Provide the (x, y) coordinate of the cell's center where the given text is located.  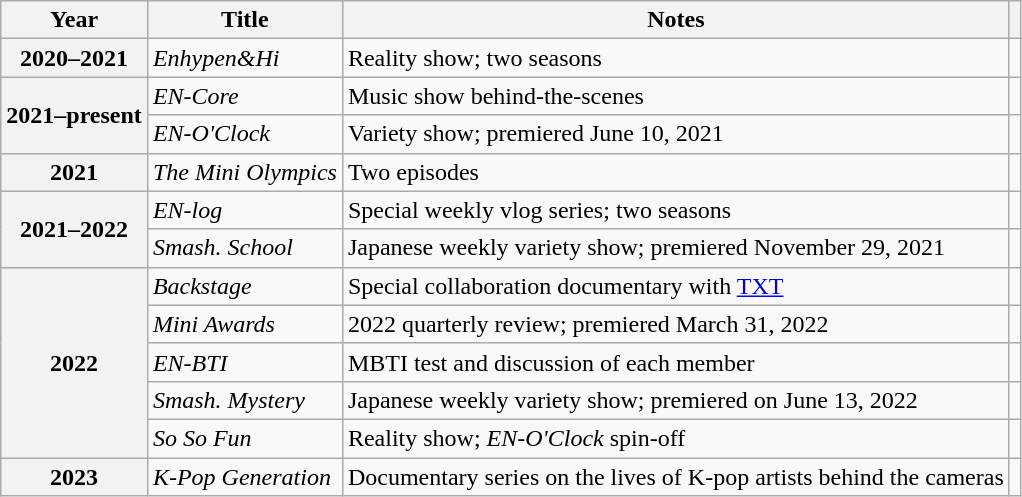
2022 quarterly review; premiered March 31, 2022 (676, 324)
EN-BTI (244, 362)
Mini Awards (244, 324)
2021 (74, 172)
2020–2021 (74, 58)
So So Fun (244, 438)
Two episodes (676, 172)
Enhypen&Hi (244, 58)
Year (74, 20)
EN-log (244, 210)
Title (244, 20)
Reality show; two seasons (676, 58)
EN-O'Clock (244, 134)
2022 (74, 362)
2021–2022 (74, 229)
Smash. Mystery (244, 400)
Japanese weekly variety show; premiered November 29, 2021 (676, 248)
The Mini Olympics (244, 172)
Smash. School (244, 248)
Special collaboration documentary with TXT (676, 286)
MBTI test and discussion of each member (676, 362)
2021–present (74, 115)
Reality show; EN-O'Clock spin-off (676, 438)
Variety show; premiered June 10, 2021 (676, 134)
Music show behind-the-scenes (676, 96)
Special weekly vlog series; two seasons (676, 210)
2023 (74, 477)
Notes (676, 20)
Japanese weekly variety show; premiered on June 13, 2022 (676, 400)
Documentary series on the lives of K-pop artists behind the cameras (676, 477)
Backstage (244, 286)
K-Pop Generation (244, 477)
EN-Core (244, 96)
